Detect which cell encompasses the target text, then output its (x, y) center coordinate. 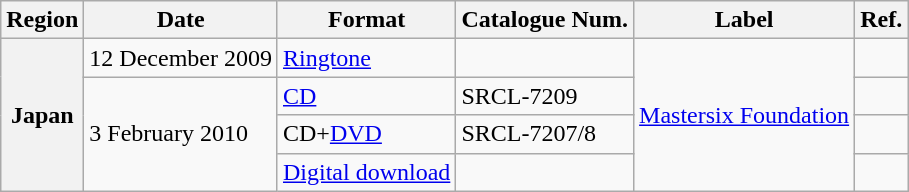
Digital download (366, 172)
Label (744, 20)
Date (181, 20)
Mastersix Foundation (744, 115)
Ringtone (366, 58)
SRCL-7209 (545, 96)
CD (366, 96)
3 February 2010 (181, 134)
12 December 2009 (181, 58)
Region (42, 20)
Japan (42, 115)
CD+DVD (366, 134)
Catalogue Num. (545, 20)
SRCL-7207/8 (545, 134)
Ref. (882, 20)
Format (366, 20)
